Extract the (x, y) coordinate from the center of the cell holding the provided text.  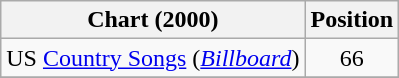
Chart (2000) (153, 20)
Position (352, 20)
US Country Songs (Billboard) (153, 58)
66 (352, 58)
